Extract the [X, Y] coordinate from the center of the cell holding the provided text.  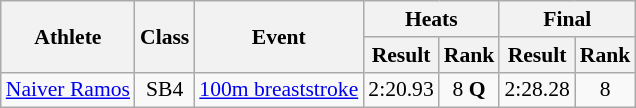
Naiver Ramos [68, 90]
Heats [431, 19]
100m breaststroke [278, 90]
SB4 [164, 90]
Athlete [68, 36]
Class [164, 36]
Event [278, 36]
2:28.28 [536, 90]
8 [606, 90]
Final [567, 19]
8 Q [470, 90]
2:20.93 [400, 90]
